Find where the given text appears and provide that cell's center as [X, Y] coordinate. 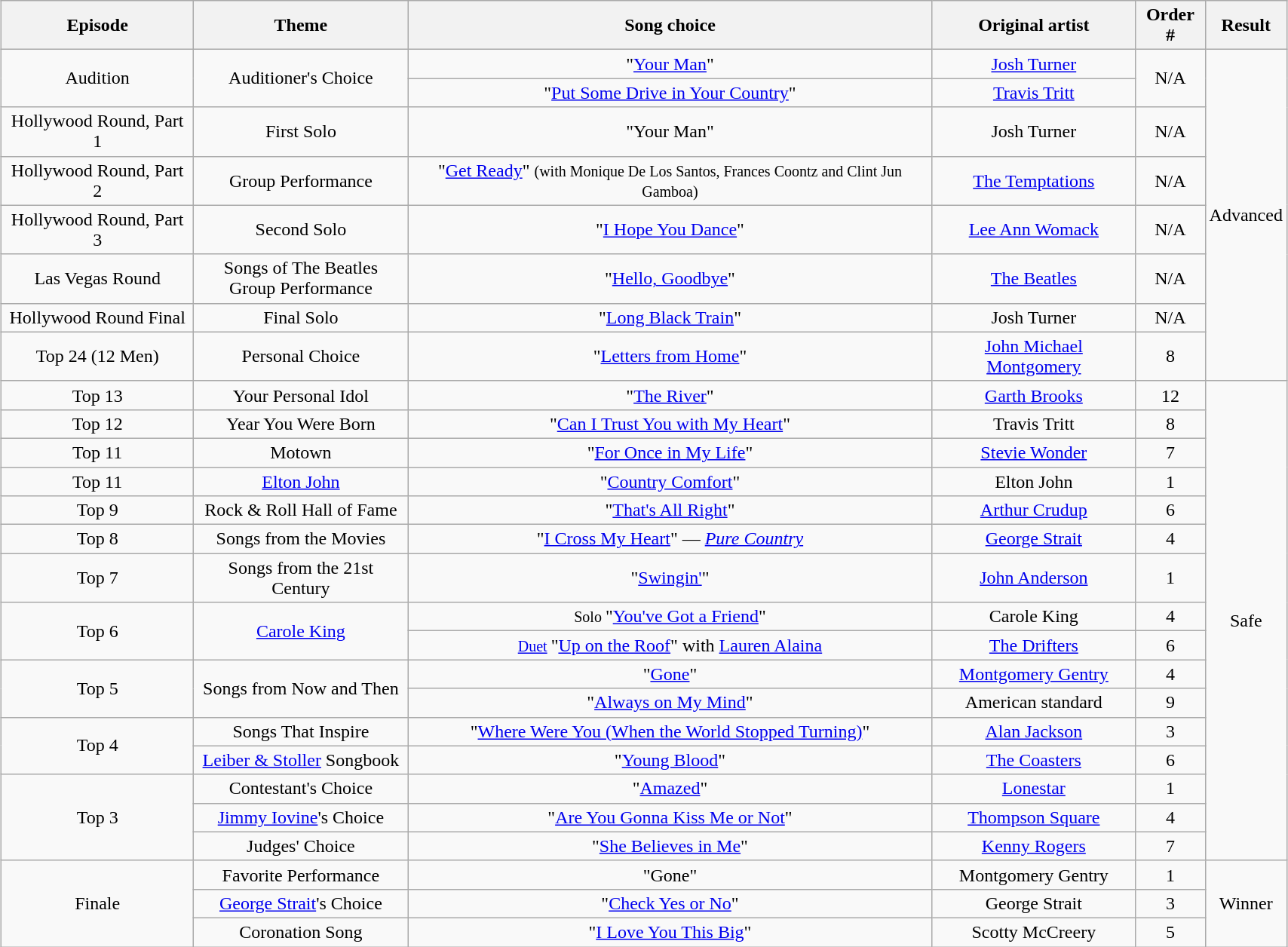
"Amazed" [670, 789]
Las Vegas Round [98, 279]
"Check Yes or No" [670, 903]
The Drifters [1034, 645]
Original artist [1034, 26]
Top 4 [98, 746]
Personal Choice [301, 356]
Duet "Up on the Roof" with Lauren Alaina [670, 645]
"She Believes in Me" [670, 846]
Solo "You've Got a Friend" [670, 617]
Top 3 [98, 817]
Year You Were Born [301, 424]
"Long Black Train" [670, 317]
Hollywood Round, Part 2 [98, 181]
American standard [1034, 703]
Songs of The Beatles Group Performance [301, 279]
"That's All Right" [670, 510]
Top 24 (12 Men) [98, 356]
Finale [98, 903]
Scotty McCreery [1034, 932]
"Always on My Mind" [670, 703]
"For Once in My Life" [670, 452]
Lee Ann Womack [1034, 229]
Audition [98, 78]
Group Performance [301, 181]
"Can I Trust You with My Heart" [670, 424]
"Country Comfort" [670, 482]
"Letters from Home" [670, 356]
"Young Blood" [670, 760]
Top 12 [98, 424]
Theme [301, 26]
Thompson Square [1034, 817]
John Anderson [1034, 578]
Result [1246, 26]
Top 9 [98, 510]
Hollywood Round Final [98, 317]
Garth Brooks [1034, 395]
Song choice [670, 26]
"The River" [670, 395]
9 [1170, 703]
12 [1170, 395]
Hollywood Round, Part 1 [98, 131]
Winner [1246, 903]
"Get Ready" (with Monique De Los Santos, Frances Coontz and Clint Jun Gamboa) [670, 181]
Judges' Choice [301, 846]
John Michael Montgomery [1034, 356]
The Beatles [1034, 279]
George Strait's Choice [301, 903]
Final Solo [301, 317]
5 [1170, 932]
Leiber & Stoller Songbook [301, 760]
The Temptations [1034, 181]
Favorite Performance [301, 875]
Jimmy Iovine's Choice [301, 817]
Contestant's Choice [301, 789]
"I Hope You Dance" [670, 229]
"Swingin'" [670, 578]
First Solo [301, 131]
Top 8 [98, 539]
"Put Some Drive in Your Country" [670, 93]
Coronation Song [301, 932]
"Where Were You (When the World Stopped Turning)" [670, 731]
Top 6 [98, 631]
The Coasters [1034, 760]
"I Cross My Heart" — Pure Country [670, 539]
Alan Jackson [1034, 731]
"Are You Gonna Kiss Me or Not" [670, 817]
Songs from Now and Then [301, 688]
Advanced [1246, 216]
Top 7 [98, 578]
Songs That Inspire [301, 731]
Auditioner's Choice [301, 78]
Top 5 [98, 688]
Top 13 [98, 395]
Songs from the Movies [301, 539]
Second Solo [301, 229]
Arthur Crudup [1034, 510]
Lonestar [1034, 789]
Rock & Roll Hall of Fame [301, 510]
Your Personal Idol [301, 395]
Songs from the 21st Century [301, 578]
Episode [98, 26]
Kenny Rogers [1034, 846]
Safe [1246, 621]
"Hello, Goodbye" [670, 279]
Motown [301, 452]
Stevie Wonder [1034, 452]
Hollywood Round, Part 3 [98, 229]
Order # [1170, 26]
"I Love You This Big" [670, 932]
